From the cell containing the given text, extract its center point as (X, Y) coordinate. 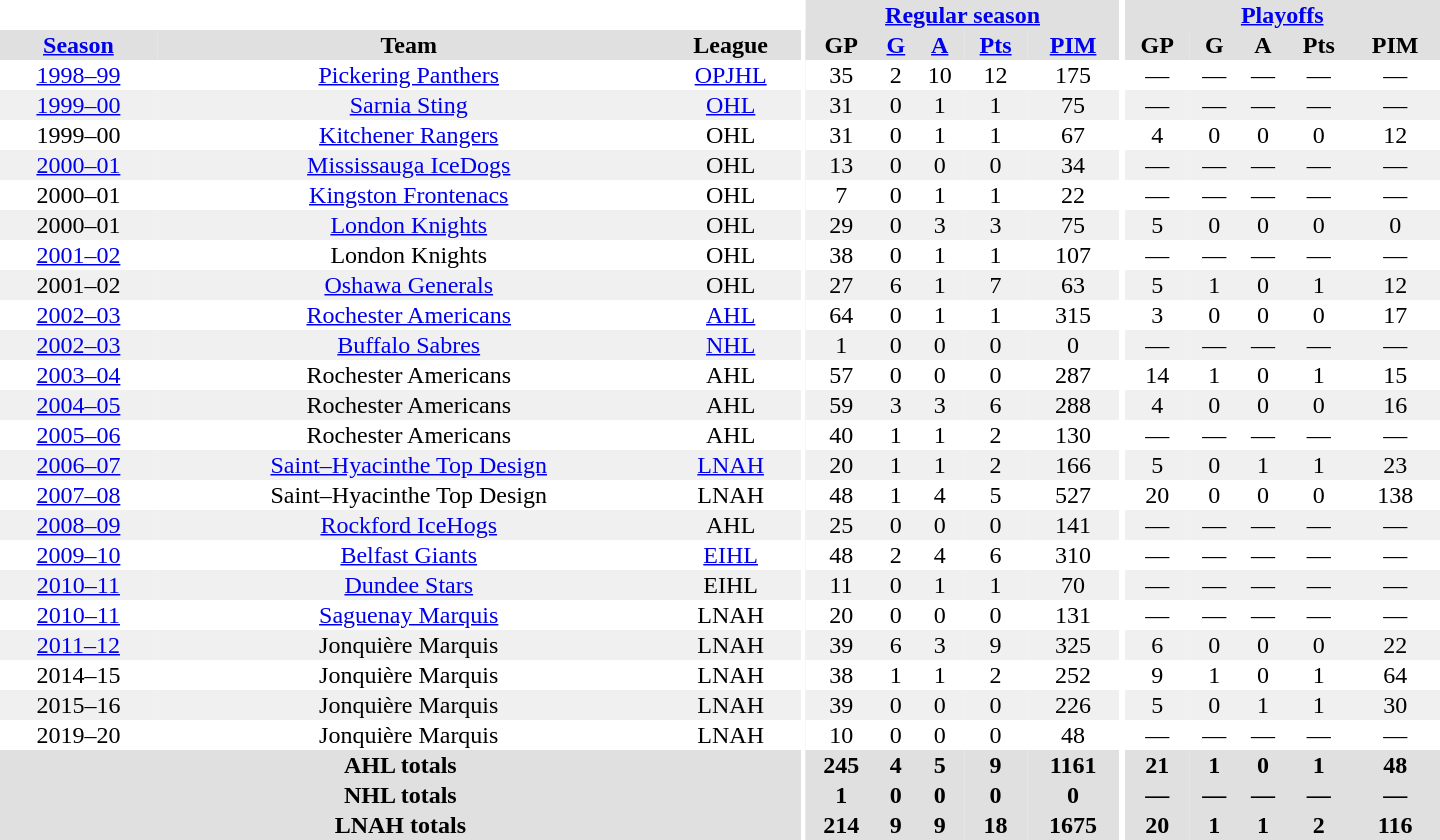
Saguenay Marquis (409, 615)
Playoffs (1282, 15)
2011–12 (78, 645)
Rockford IceHogs (409, 525)
287 (1073, 375)
Season (78, 45)
2019–20 (78, 735)
LNAH totals (400, 825)
Kingston Frontenacs (409, 195)
2015–16 (78, 705)
175 (1073, 75)
2005–06 (78, 435)
527 (1073, 495)
OPJHL (731, 75)
11 (841, 585)
166 (1073, 465)
226 (1073, 705)
Mississauga IceDogs (409, 165)
25 (841, 525)
Oshawa Generals (409, 285)
2006–07 (78, 465)
59 (841, 405)
131 (1073, 615)
2008–09 (78, 525)
29 (841, 225)
18 (996, 825)
Buffalo Sabres (409, 345)
35 (841, 75)
15 (1395, 375)
Dundee Stars (409, 585)
107 (1073, 255)
AHL totals (400, 765)
116 (1395, 825)
Sarnia Sting (409, 105)
2009–10 (78, 555)
252 (1073, 675)
17 (1395, 315)
63 (1073, 285)
2007–08 (78, 495)
141 (1073, 525)
Kitchener Rangers (409, 135)
1675 (1073, 825)
214 (841, 825)
288 (1073, 405)
14 (1156, 375)
27 (841, 285)
21 (1156, 765)
2014–15 (78, 675)
Belfast Giants (409, 555)
2004–05 (78, 405)
23 (1395, 465)
NHL (731, 345)
1998–99 (78, 75)
40 (841, 435)
30 (1395, 705)
315 (1073, 315)
325 (1073, 645)
2003–04 (78, 375)
57 (841, 375)
Regular season (962, 15)
NHL totals (400, 795)
34 (1073, 165)
1161 (1073, 765)
67 (1073, 135)
Pickering Panthers (409, 75)
16 (1395, 405)
310 (1073, 555)
130 (1073, 435)
138 (1395, 495)
13 (841, 165)
70 (1073, 585)
Team (409, 45)
245 (841, 765)
League (731, 45)
